For the text-containing cell, return its midpoint in [x, y] coordinate format. 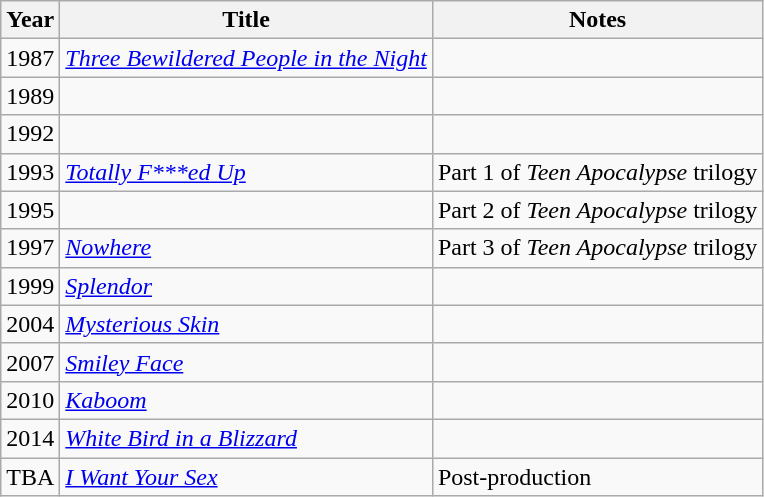
Notes [597, 20]
Kaboom [246, 400]
2010 [30, 400]
2007 [30, 362]
Totally F***ed Up [246, 172]
Nowhere [246, 248]
Part 2 of Teen Apocalypse trilogy [597, 210]
1997 [30, 248]
1989 [30, 96]
1992 [30, 134]
White Bird in a Blizzard [246, 438]
1999 [30, 286]
Smiley Face [246, 362]
1995 [30, 210]
Part 3 of Teen Apocalypse trilogy [597, 248]
2004 [30, 324]
Title [246, 20]
2014 [30, 438]
1987 [30, 58]
Post-production [597, 477]
Year [30, 20]
I Want Your Sex [246, 477]
TBA [30, 477]
Splendor [246, 286]
Three Bewildered People in the Night [246, 58]
Part 1 of Teen Apocalypse trilogy [597, 172]
1993 [30, 172]
Mysterious Skin [246, 324]
